Identify which cell holds the provided text, then report its (x, y) central coordinate. 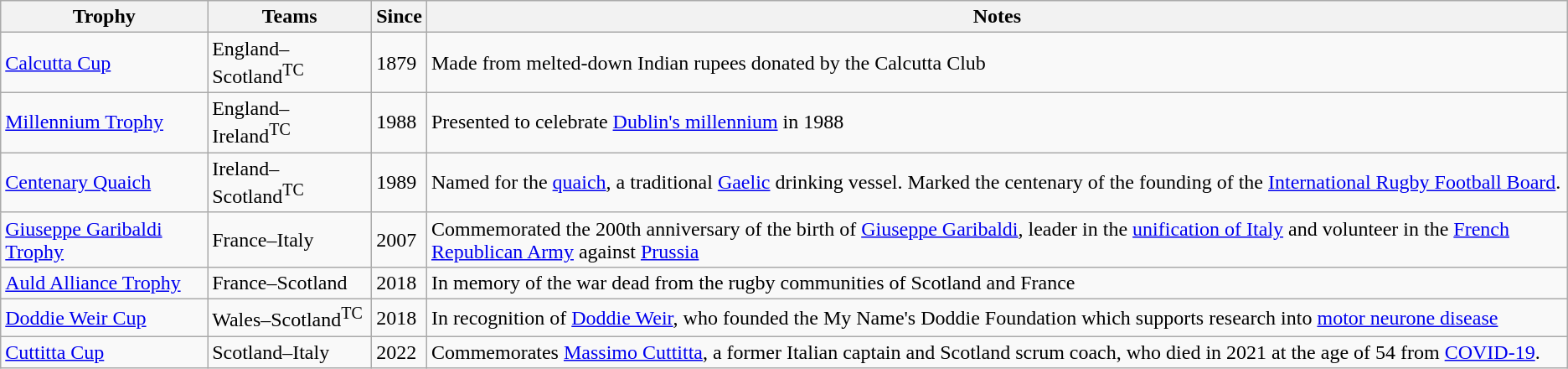
Commemorates Massimo Cuttitta, a former Italian captain and Scotland scrum coach, who died in 2021 at the age of 54 from COVID-19. (997, 352)
Auld Alliance Trophy (104, 283)
Presented to celebrate Dublin's millennium in 1988 (997, 122)
Doddie Weir Cup (104, 319)
1988 (400, 122)
Giuseppe Garibaldi Trophy (104, 240)
1879 (400, 63)
2007 (400, 240)
Wales–ScotlandTC (290, 319)
1989 (400, 183)
Teams (290, 17)
Scotland–Italy (290, 352)
England–ScotlandTC (290, 63)
2022 (400, 352)
Made from melted-down Indian rupees donated by the Calcutta Club (997, 63)
Millennium Trophy (104, 122)
Named for the quaich, a traditional Gaelic drinking vessel. Marked the centenary of the founding of the International Rugby Football Board. (997, 183)
Centenary Quaich (104, 183)
Trophy (104, 17)
England–IrelandTC (290, 122)
France–Italy (290, 240)
Cuttitta Cup (104, 352)
In memory of the war dead from the rugby communities of Scotland and France (997, 283)
Since (400, 17)
In recognition of Doddie Weir, who founded the My Name's Doddie Foundation which supports research into motor neurone disease (997, 319)
Ireland–ScotlandTC (290, 183)
Notes (997, 17)
France–Scotland (290, 283)
Calcutta Cup (104, 63)
